Scan for the cell matching the given text and deliver its (x, y) coordinate at center. 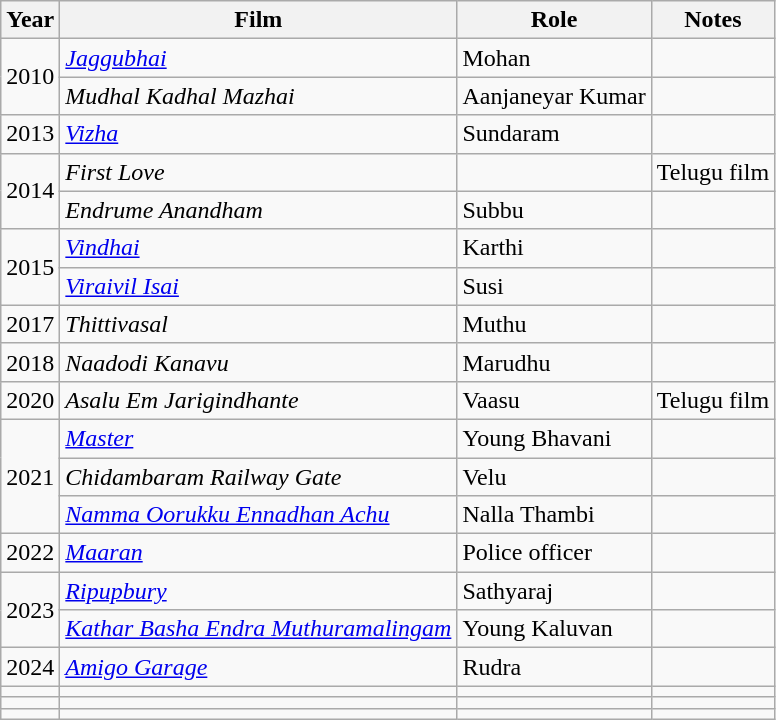
Notes (712, 20)
2021 (30, 476)
Susi (554, 286)
Vaasu (554, 400)
Vizha (258, 134)
2022 (30, 553)
Sundaram (554, 134)
2010 (30, 77)
First Love (258, 172)
2014 (30, 191)
2024 (30, 667)
2023 (30, 610)
Thittivasal (258, 324)
Jaggubhai (258, 58)
Muthu (554, 324)
Mudhal Kadhal Mazhai (258, 96)
2015 (30, 267)
Sathyaraj (554, 591)
Chidambaram Railway Gate (258, 477)
Asalu Em Jarigindhante (258, 400)
Year (30, 20)
Kathar Basha Endra Muthuramalingam (258, 629)
Mohan (554, 58)
Police officer (554, 553)
Subbu (554, 210)
Amigo Garage (258, 667)
Naadodi Kanavu (258, 362)
Rudra (554, 667)
Karthi (554, 248)
2020 (30, 400)
Aanjaneyar Kumar (554, 96)
2013 (30, 134)
Maaran (258, 553)
Film (258, 20)
Namma Oorukku Ennadhan Achu (258, 515)
Velu (554, 477)
Viraivil Isai (258, 286)
Marudhu (554, 362)
Vindhai (258, 248)
Master (258, 438)
Young Bhavani (554, 438)
Endrume Anandham (258, 210)
Ripupbury (258, 591)
2017 (30, 324)
Young Kaluvan (554, 629)
Nalla Thambi (554, 515)
2018 (30, 362)
Role (554, 20)
